From the cell containing the given text, extract its center point as (x, y) coordinate. 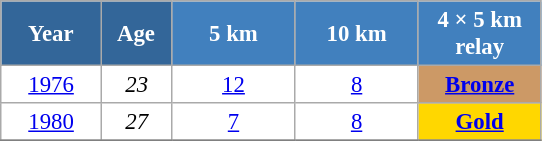
7 (234, 122)
Bronze (480, 85)
10 km (356, 34)
27 (136, 122)
1980 (52, 122)
Year (52, 34)
Gold (480, 122)
1976 (52, 85)
23 (136, 85)
12 (234, 85)
Age (136, 34)
5 km (234, 34)
4 × 5 km relay (480, 34)
